Return (x, y) of the center of cell containing provided text 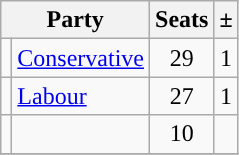
10 (182, 134)
± (226, 20)
29 (182, 58)
Conservative (81, 58)
Seats (182, 20)
Party (76, 20)
Labour (81, 96)
27 (182, 96)
